Extract the (X, Y) coordinate from the center of the cell holding the provided text.  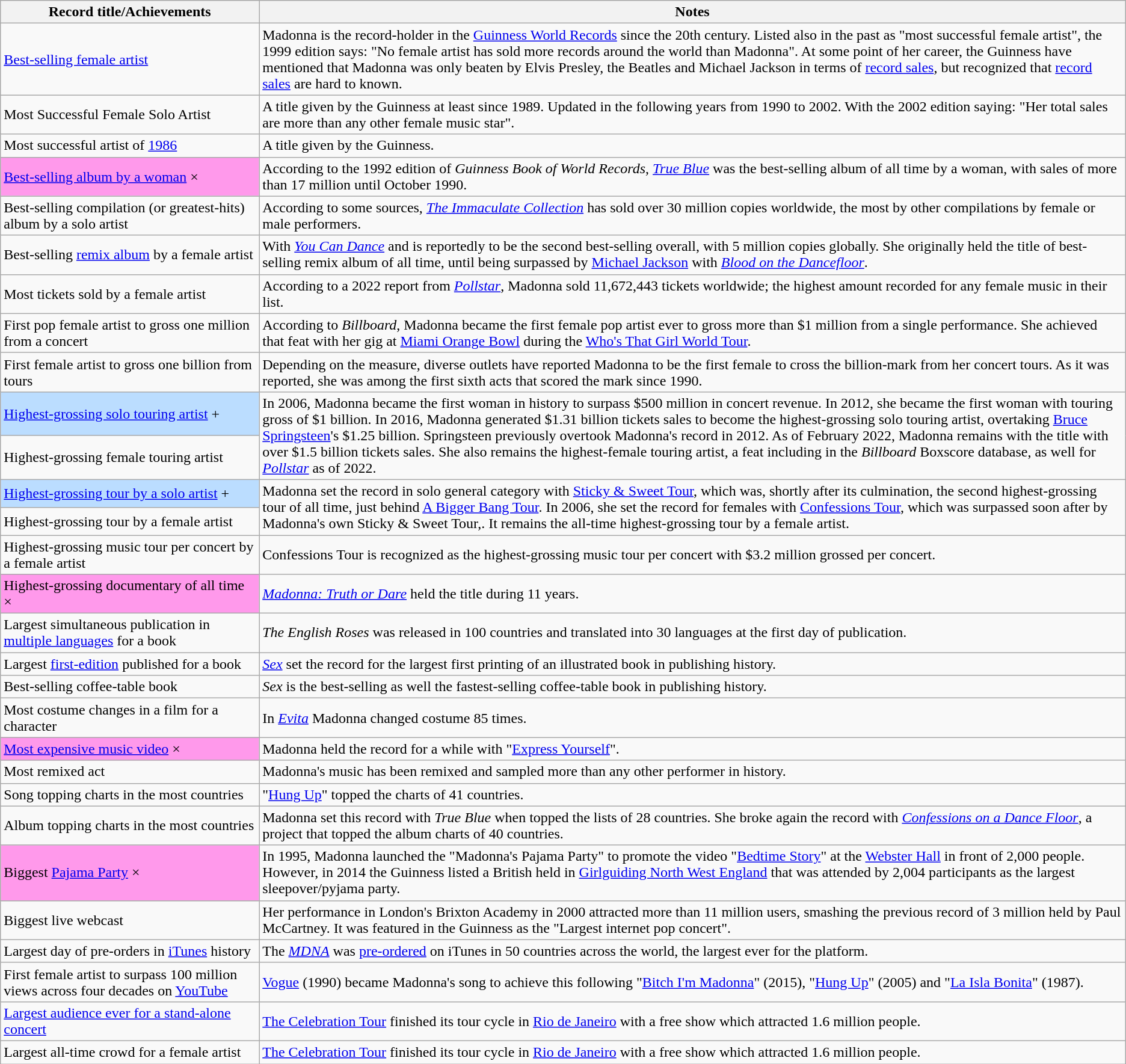
Best-selling compilation (or greatest-hits) album by a solo artist (130, 215)
Biggest live webcast (130, 920)
Madonna held the record for a while with "Express Yourself". (693, 749)
Highest-grossing documentary of all time × (130, 594)
A title given by the Guinness. (693, 146)
Highest-grossing solo touring artist + (130, 414)
Notes (693, 12)
Madonna's music has been remixed and sampled more than any other performer in history. (693, 772)
According to a 2022 report from Pollstar, Madonna sold 11,672,443 tickets worldwide; the highest amount recorded for any female music in their list. (693, 294)
Biggest Pajama Party × (130, 873)
Largest first-edition published for a book (130, 664)
Most remixed act (130, 772)
Confessions Tour is recognized as the highest-grossing music tour per concert with $3.2 million grossed per concert. (693, 555)
"Hung Up" topped the charts of 41 countries. (693, 795)
First female artist to gross one billion from tours (130, 372)
Largest day of pre-orders in iTunes history (130, 951)
Highest-grossing tour by a female artist (130, 521)
First pop female artist to gross one million from a concert (130, 333)
Madonna: Truth or Dare held the title during 11 years. (693, 594)
Sex set the record for the largest first printing of an illustrated book in publishing history. (693, 664)
Most Successful Female Solo Artist (130, 114)
Most tickets sold by a female artist (130, 294)
Highest-grossing music tour per concert by a female artist (130, 555)
Best-selling coffee-table book (130, 687)
Sex is the best-selling as well the fastest-selling coffee-table book in publishing history. (693, 687)
Most expensive music video × (130, 749)
Album topping charts in the most countries (130, 825)
Most costume changes in a film for a character (130, 718)
Highest-grossing female touring artist (130, 457)
Largest simultaneous publication in multiple languages for a book (130, 633)
Largest all-time crowd for a female artist (130, 1052)
Record title/Achievements (130, 12)
First female artist to surpass 100 million views across four decades on YouTube (130, 982)
The English Roses was released in 100 countries and translated into 30 languages at the first day of publication. (693, 633)
Largest audience ever for a stand-alone concert (130, 1021)
Best-selling album by a woman × (130, 177)
Vogue (1990) became Madonna's song to achieve this following "Bitch I'm Madonna" (2015), "Hung Up" (2005) and "La Isla Bonita" (1987). (693, 982)
Best-selling remix album by a female artist (130, 255)
Highest-grossing tour by a solo artist + (130, 493)
Most successful artist of 1986 (130, 146)
The MDNA was pre-ordered on iTunes in 50 countries across the world, the largest ever for the platform. (693, 951)
Best-selling female artist (130, 59)
Song topping charts in the most countries (130, 795)
In Evita Madonna changed costume 85 times. (693, 718)
